For the text-containing cell, return its midpoint in (X, Y) coordinate format. 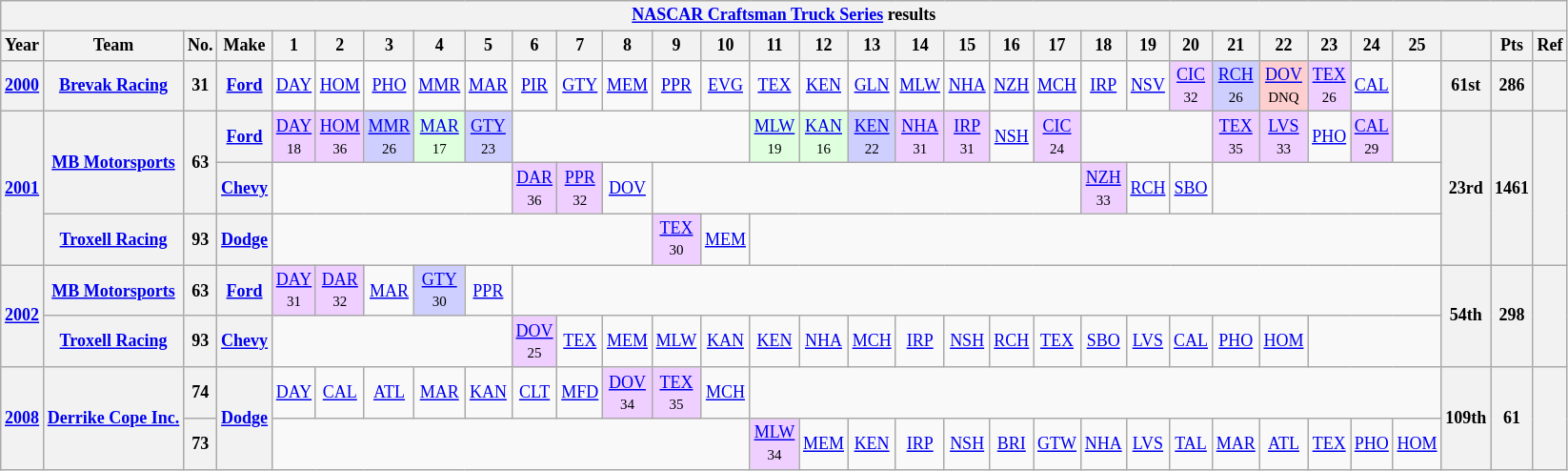
NZH33 (1103, 188)
12 (824, 46)
MMR (440, 86)
RCH26 (1236, 86)
PPR32 (580, 188)
9 (676, 46)
298 (1513, 317)
13 (872, 46)
5 (489, 46)
61st (1466, 86)
2000 (23, 86)
DOV (628, 188)
8 (628, 46)
2008 (23, 418)
18 (1103, 46)
TAL (1191, 444)
MAR17 (440, 137)
2001 (23, 189)
73 (200, 444)
17 (1057, 46)
7 (580, 46)
286 (1513, 86)
16 (1012, 46)
No. (200, 46)
GLN (872, 86)
4 (440, 46)
DOVDNQ (1284, 86)
HOM36 (339, 137)
DOV34 (628, 393)
11 (774, 46)
NZH (1012, 86)
14 (920, 46)
EVG (726, 86)
LVS33 (1284, 137)
NSV (1148, 86)
22 (1284, 46)
23rd (1466, 189)
Ref (1550, 46)
15 (967, 46)
61 (1513, 418)
10 (726, 46)
21 (1236, 46)
25 (1417, 46)
GTY23 (489, 137)
CAL29 (1372, 137)
1 (293, 46)
KAN16 (824, 137)
24 (1372, 46)
1461 (1513, 189)
Derrike Cope Inc. (112, 418)
CIC24 (1057, 137)
2002 (23, 317)
Team (112, 46)
6 (534, 46)
109th (1466, 418)
3 (389, 46)
DOV25 (534, 341)
GTY30 (440, 291)
Year (23, 46)
DAY18 (293, 137)
PIR (534, 86)
CIC32 (1191, 86)
NHA31 (920, 137)
31 (200, 86)
TEX30 (676, 239)
Brevak Racing (112, 86)
MMR26 (389, 137)
23 (1330, 46)
20 (1191, 46)
DAR36 (534, 188)
GTW (1057, 444)
MFD (580, 393)
DAR32 (339, 291)
Make (245, 46)
BRI (1012, 444)
19 (1148, 46)
GTY (580, 86)
IRP31 (967, 137)
CLT (534, 393)
74 (200, 393)
TEX26 (1330, 86)
MLW19 (774, 137)
NASCAR Craftsman Truck Series results (784, 15)
54th (1466, 317)
2 (339, 46)
Pts (1513, 46)
DAY31 (293, 291)
KEN22 (872, 137)
MLW34 (774, 444)
